Return [X, Y] of the center of cell containing provided text 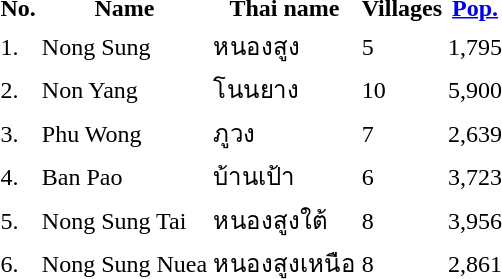
5 [402, 46]
10 [402, 90]
Phu Wong [124, 133]
บ้านเป้า [285, 176]
Ban Pao [124, 176]
Nong Sung Tai [124, 220]
6 [402, 176]
หนองสูงใต้ [285, 220]
Nong Sung [124, 46]
ภูวง [285, 133]
Non Yang [124, 90]
7 [402, 133]
8 [402, 220]
หนองสูง [285, 46]
โนนยาง [285, 90]
